Determine the (x, y) coordinate at the center of the cell enclosing the given text.  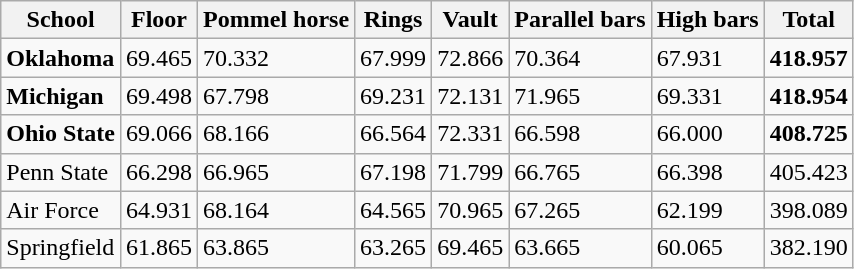
72.331 (470, 134)
405.423 (808, 172)
Total (808, 20)
398.089 (808, 210)
66.398 (708, 172)
School (61, 20)
70.332 (276, 58)
70.965 (470, 210)
67.931 (708, 58)
67.265 (580, 210)
61.865 (158, 248)
418.957 (808, 58)
Floor (158, 20)
69.066 (158, 134)
High bars (708, 20)
63.265 (394, 248)
63.865 (276, 248)
Oklahoma (61, 58)
66.598 (580, 134)
68.166 (276, 134)
Rings (394, 20)
60.065 (708, 248)
62.199 (708, 210)
Vault (470, 20)
68.164 (276, 210)
Parallel bars (580, 20)
66.298 (158, 172)
418.954 (808, 96)
69.231 (394, 96)
67.999 (394, 58)
Air Force (61, 210)
63.665 (580, 248)
66.965 (276, 172)
67.198 (394, 172)
69.331 (708, 96)
72.131 (470, 96)
72.866 (470, 58)
64.931 (158, 210)
66.000 (708, 134)
382.190 (808, 248)
Penn State (61, 172)
71.799 (470, 172)
66.564 (394, 134)
Ohio State (61, 134)
67.798 (276, 96)
Michigan (61, 96)
Springfield (61, 248)
408.725 (808, 134)
66.765 (580, 172)
Pommel horse (276, 20)
69.498 (158, 96)
71.965 (580, 96)
70.364 (580, 58)
64.565 (394, 210)
